Output the (x, y) coordinate of the center of the cell containing the given text.  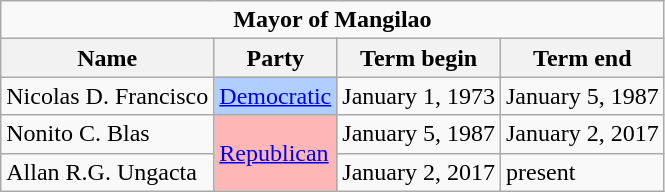
Republican (276, 153)
Allan R.G. Ungacta (108, 172)
Nicolas D. Francisco (108, 96)
Nonito C. Blas (108, 134)
January 1, 1973 (419, 96)
Term begin (419, 58)
Name (108, 58)
Mayor of Mangilao (332, 20)
Party (276, 58)
Democratic (276, 96)
present (582, 172)
Term end (582, 58)
